Determine the [x, y] coordinate at the center of the cell enclosing the given text.  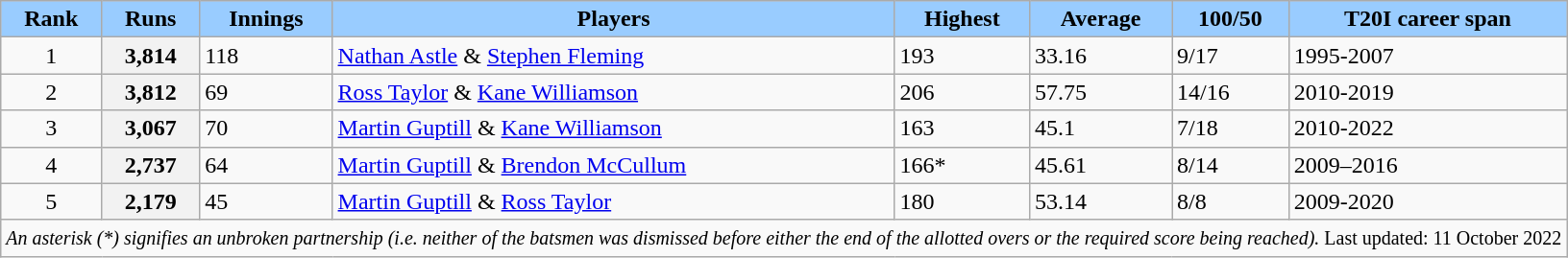
5 [52, 201]
118 [266, 56]
T20I career span [1428, 19]
206 [962, 92]
Rank [52, 19]
2,737 [151, 165]
53.14 [1101, 201]
33.16 [1101, 56]
Average [1101, 19]
Players [613, 19]
Nathan Astle & Stephen Fleming [613, 56]
Runs [151, 19]
Innings [266, 19]
166* [962, 165]
4 [52, 165]
64 [266, 165]
Martin Guptill & Ross Taylor [613, 201]
7/18 [1231, 129]
100/50 [1231, 19]
2009–2016 [1428, 165]
3 [52, 129]
2010-2022 [1428, 129]
180 [962, 201]
45 [266, 201]
3,067 [151, 129]
45.61 [1101, 165]
45.1 [1101, 129]
57.75 [1101, 92]
70 [266, 129]
8/14 [1231, 165]
163 [962, 129]
Martin Guptill & Kane Williamson [613, 129]
2 [52, 92]
2,179 [151, 201]
2010-2019 [1428, 92]
69 [266, 92]
193 [962, 56]
2009-2020 [1428, 201]
9/17 [1231, 56]
1995-2007 [1428, 56]
Ross Taylor & Kane Williamson [613, 92]
Highest [962, 19]
3,812 [151, 92]
14/16 [1231, 92]
1 [52, 56]
Martin Guptill & Brendon McCullum [613, 165]
3,814 [151, 56]
8/8 [1231, 201]
